Extract the [X, Y] coordinate from the center of the cell holding the provided text.  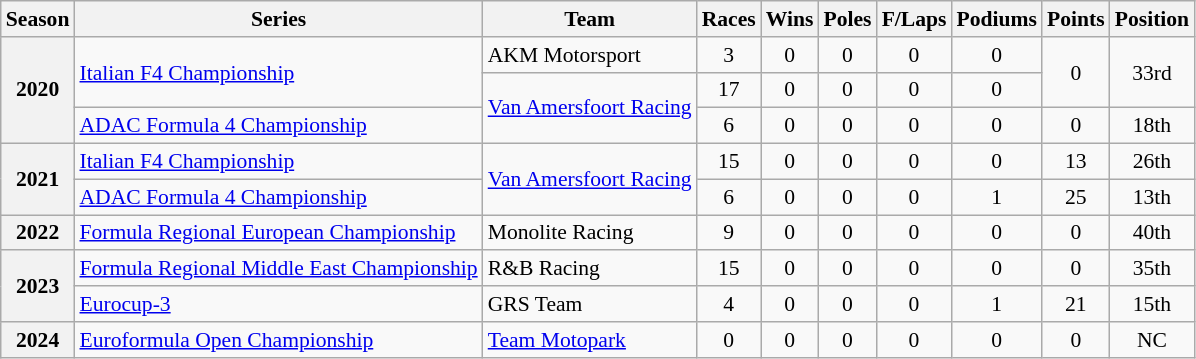
13 [1076, 162]
2023 [38, 286]
9 [729, 233]
Wins [790, 19]
Formula Regional Middle East Championship [278, 269]
Team [590, 19]
2020 [38, 90]
GRS Team [590, 304]
F/Laps [914, 19]
Poles [847, 19]
Team Motopark [590, 340]
13th [1152, 197]
40th [1152, 233]
2021 [38, 180]
NC [1152, 340]
15th [1152, 304]
4 [729, 304]
Euroformula Open Championship [278, 340]
R&B Racing [590, 269]
Position [1152, 19]
Points [1076, 19]
21 [1076, 304]
Podiums [996, 19]
18th [1152, 126]
Eurocup-3 [278, 304]
Formula Regional European Championship [278, 233]
Season [38, 19]
33rd [1152, 72]
AKM Motorsport [590, 55]
2024 [38, 340]
25 [1076, 197]
2022 [38, 233]
Races [729, 19]
17 [729, 90]
Monolite Racing [590, 233]
26th [1152, 162]
Series [278, 19]
35th [1152, 269]
3 [729, 55]
